Search for the cell housing the specified text and yield its (X, Y) center coordinate. 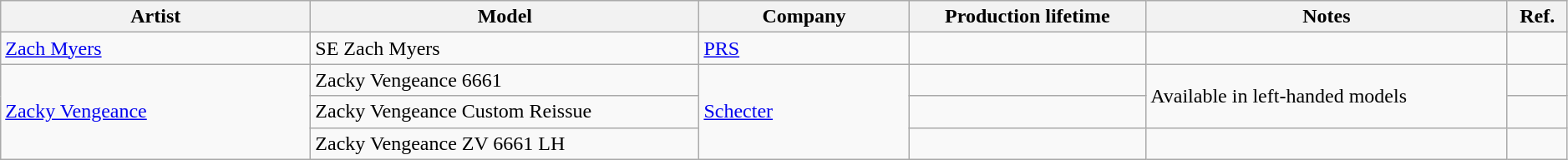
Company (804, 17)
Ref. (1537, 17)
Available in left-handed models (1327, 96)
Zacky Vengeance ZV 6661 LH (505, 143)
Zach Myers (155, 48)
Schecter (804, 112)
Production lifetime (1028, 17)
SE Zach Myers (505, 48)
Model (505, 17)
PRS (804, 48)
Notes (1327, 17)
Zacky Vengeance 6661 (505, 80)
Zacky Vengeance Custom Reissue (505, 112)
Zacky Vengeance (155, 112)
Artist (155, 17)
